Provide the (X, Y) coordinate of the cell's center where the given text is located.  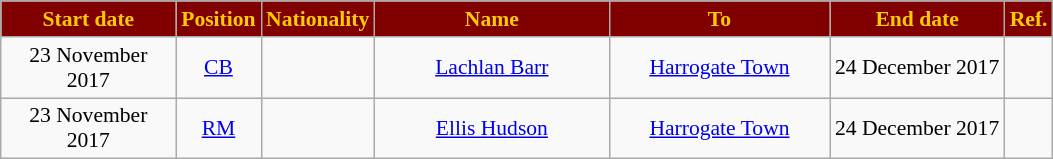
Name (492, 19)
End date (918, 19)
Lachlan Barr (492, 68)
Position (218, 19)
Ref. (1029, 19)
Start date (88, 19)
To (719, 19)
RM (218, 128)
CB (218, 68)
Nationality (318, 19)
Ellis Hudson (492, 128)
